From the cell containing the given text, extract its center point as [x, y] coordinate. 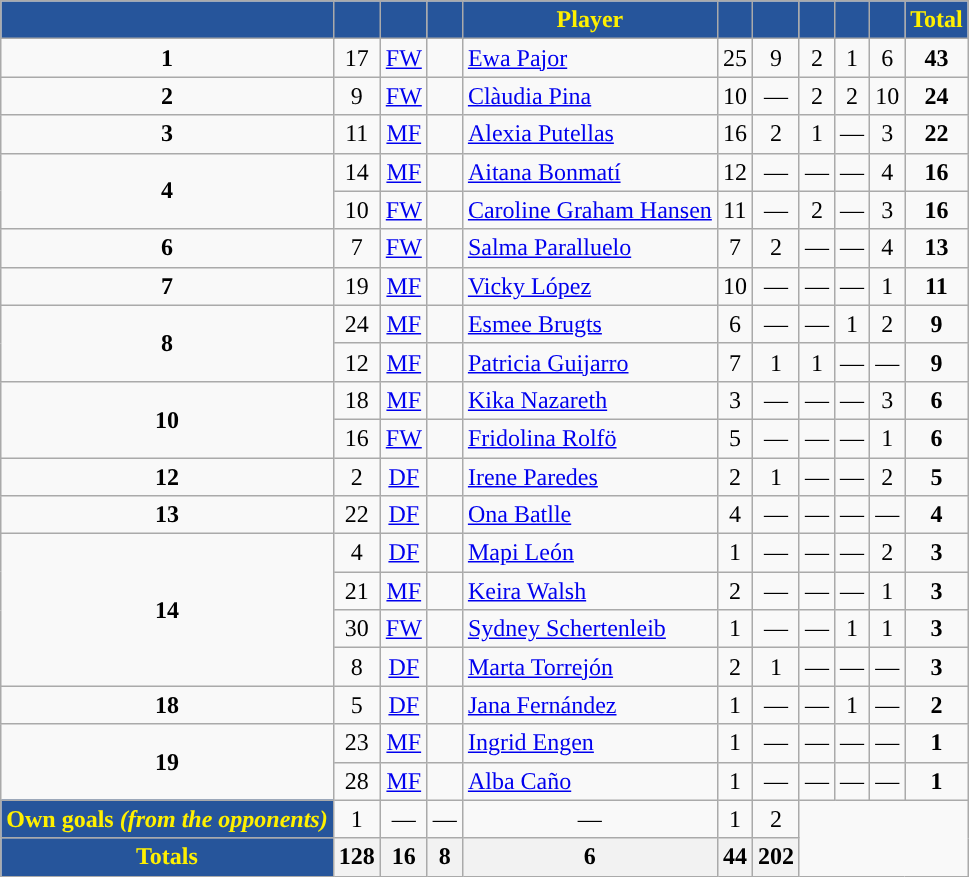
Patricia Guijarro [590, 362]
Fridolina Rolfö [590, 438]
Aitana Bonmatí [590, 172]
202 [776, 857]
Totals [167, 857]
Player [590, 20]
Marta Torrejón [590, 667]
Vicky López [590, 286]
30 [356, 629]
Alexia Putellas [590, 134]
Ona Batlle [590, 515]
Alba Caño [590, 781]
28 [356, 781]
Esmee Brugts [590, 324]
Ewa Pajor [590, 58]
128 [356, 857]
Salma Paralluelo [590, 248]
17 [356, 58]
Caroline Graham Hansen [590, 210]
Kika Nazareth [590, 400]
Total [937, 20]
21 [356, 591]
43 [937, 58]
Sydney Schertenleib [590, 629]
44 [734, 857]
Jana Fernández [590, 705]
Clàudia Pina [590, 96]
25 [734, 58]
Keira Walsh [590, 591]
Irene Paredes [590, 477]
23 [356, 743]
Mapi León [590, 553]
Own goals (from the opponents) [167, 819]
Ingrid Engen [590, 743]
